Determine the (x, y) coordinate at the center of the cell enclosing the given text.  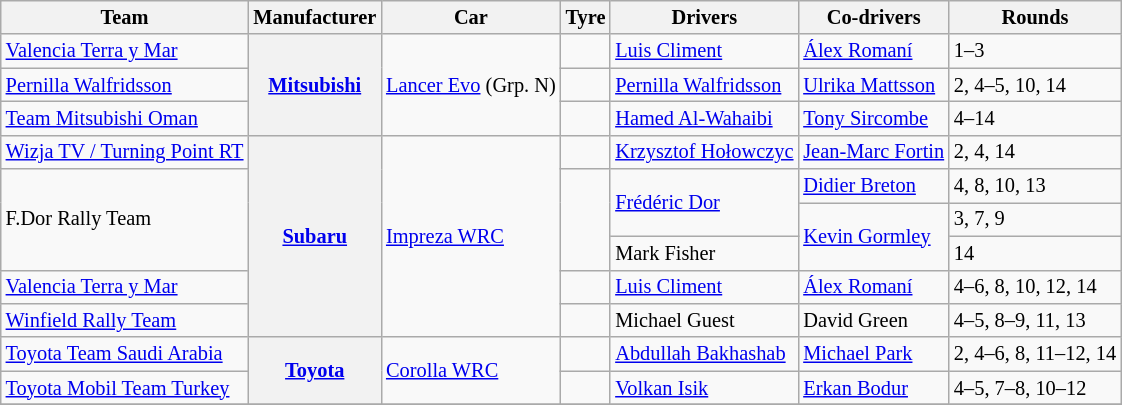
Volkan Isik (704, 388)
2, 4–6, 8, 11–12, 14 (1035, 354)
Manufacturer (314, 17)
Tony Sircombe (874, 118)
Team (125, 17)
Hamed Al-Wahaibi (704, 118)
2, 4–5, 10, 14 (1035, 85)
3, 7, 9 (1035, 219)
Team Mitsubishi Oman (125, 118)
Subaru (314, 236)
14 (1035, 253)
Co-drivers (874, 17)
Impreza WRC (471, 236)
Jean-Marc Fortin (874, 152)
F.Dor Rally Team (125, 220)
4–6, 8, 10, 12, 14 (1035, 287)
Mark Fisher (704, 253)
Michael Guest (704, 320)
Toyota (314, 370)
Frédéric Dor (704, 202)
Krzysztof Hołowczyc (704, 152)
Didier Breton (874, 186)
4, 8, 10, 13 (1035, 186)
Tyre (586, 17)
Abdullah Bakhashab (704, 354)
Car (471, 17)
Toyota Team Saudi Arabia (125, 354)
Wizja TV / Turning Point RT (125, 152)
Drivers (704, 17)
4–14 (1035, 118)
Mitsubishi (314, 84)
Corolla WRC (471, 370)
Winfield Rally Team (125, 320)
4–5, 8–9, 11, 13 (1035, 320)
Erkan Bodur (874, 388)
2, 4, 14 (1035, 152)
1–3 (1035, 51)
Michael Park (874, 354)
Rounds (1035, 17)
Toyota Mobil Team Turkey (125, 388)
David Green (874, 320)
Kevin Gormley (874, 236)
4–5, 7–8, 10–12 (1035, 388)
Ulrika Mattsson (874, 85)
Lancer Evo (Grp. N) (471, 84)
